Provide the (X, Y) coordinate of the cell's center where the given text is located.  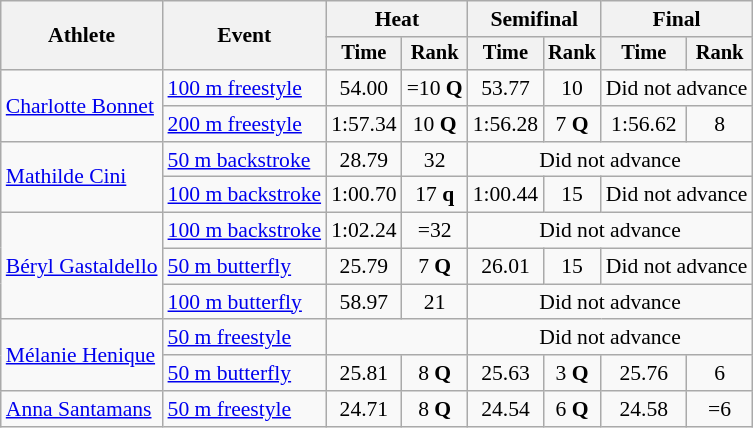
1:56.62 (644, 124)
25.76 (644, 373)
=32 (435, 231)
10 Q (435, 124)
Event (245, 36)
21 (435, 302)
25.81 (364, 373)
1:57.34 (364, 124)
24.54 (506, 409)
Heat (397, 19)
100 m butterfly (245, 302)
=10 Q (435, 88)
28.79 (364, 160)
54.00 (364, 88)
6 Q (572, 409)
Semifinal (534, 19)
24.71 (364, 409)
10 (572, 88)
1:56.28 (506, 124)
53.77 (506, 88)
1:00.44 (506, 195)
1:02.24 (364, 231)
1:00.70 (364, 195)
8 (720, 124)
Béryl Gastaldello (82, 266)
Charlotte Bonnet (82, 106)
200 m freestyle (245, 124)
=6 (720, 409)
Final (677, 19)
24.58 (644, 409)
Anna Santamans (82, 409)
17 q (435, 195)
Mathilde Cini (82, 178)
25.79 (364, 267)
100 m freestyle (245, 88)
58.97 (364, 302)
25.63 (506, 373)
50 m backstroke (245, 160)
26.01 (506, 267)
Mélanie Henique (82, 356)
Athlete (82, 36)
6 (720, 373)
32 (435, 160)
3 Q (572, 373)
